Scan for the cell matching the given text and deliver its (X, Y) coordinate at center. 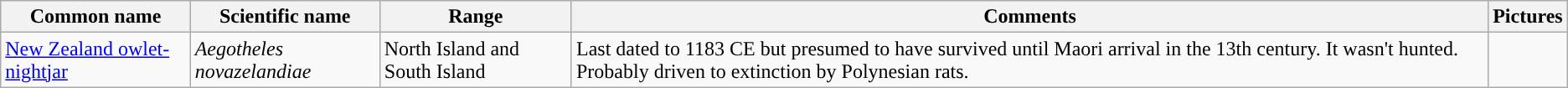
Pictures (1528, 17)
Aegotheles novazelandiae (285, 60)
Comments (1029, 17)
New Zealand owlet-nightjar (95, 60)
Common name (95, 17)
North Island and South Island (476, 60)
Scientific name (285, 17)
Range (476, 17)
